Pinpoint the cell where the given text exists, returning its [X, Y] midpoint coordinate. 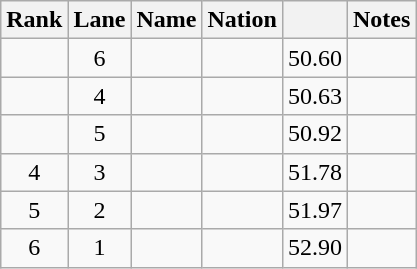
50.60 [314, 58]
1 [100, 248]
Lane [100, 20]
52.90 [314, 248]
Rank [34, 20]
Nation [242, 20]
50.63 [314, 96]
Notes [381, 20]
50.92 [314, 134]
Name [166, 20]
2 [100, 210]
51.78 [314, 172]
3 [100, 172]
51.97 [314, 210]
